Capture the cell that displays the provided text and extract its [x, y] central coordinate. 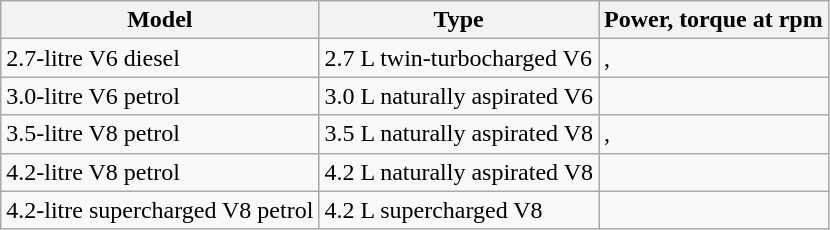
3.0 L naturally aspirated V6 [459, 96]
Model [160, 20]
3.5-litre V8 petrol [160, 134]
2.7-litre V6 diesel [160, 58]
Power, torque at rpm [713, 20]
4.2 L naturally aspirated V8 [459, 172]
2.7 L twin-turbocharged V6 [459, 58]
4.2-litre V8 petrol [160, 172]
3.0-litre V6 petrol [160, 96]
Type [459, 20]
3.5 L naturally aspirated V8 [459, 134]
4.2-litre supercharged V8 petrol [160, 210]
4.2 L supercharged V8 [459, 210]
